Pinpoint the cell where the given text exists, returning its [x, y] midpoint coordinate. 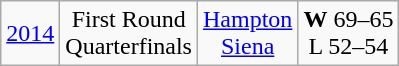
2014 [30, 34]
HamptonSiena [247, 34]
W 69–65L 52–54 [348, 34]
First RoundQuarterfinals [129, 34]
